Output the (x, y) coordinate of the center of the cell containing the given text.  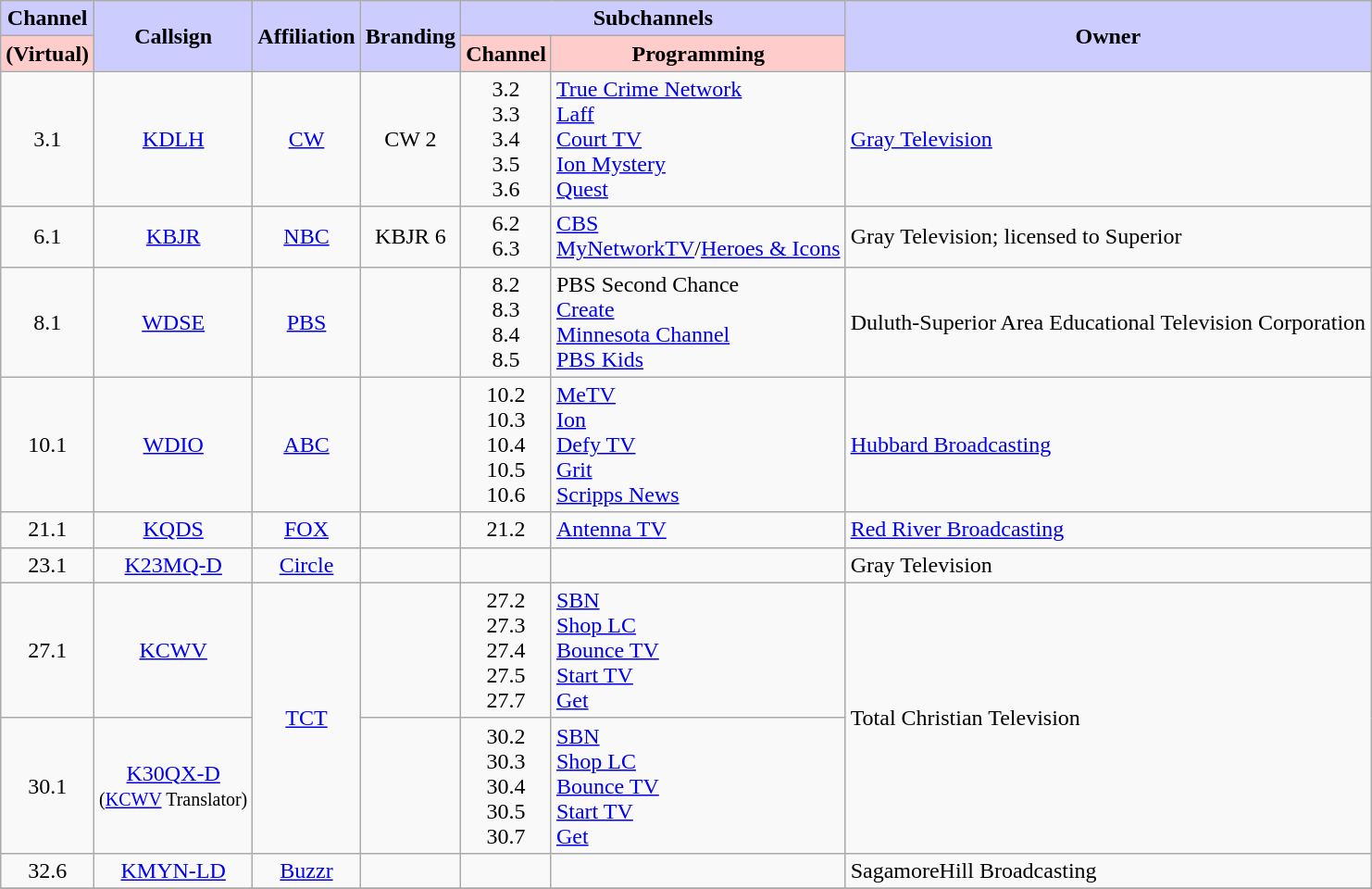
MeTVIonDefy TVGritScripps News (698, 444)
Callsign (174, 36)
Buzzr (306, 870)
Programming (698, 54)
32.6 (48, 870)
6.26.3 (506, 237)
PBS (306, 322)
Owner (1107, 36)
3.23.33.4 3.53.6 (506, 139)
Duluth-Superior Area Educational Television Corporation (1107, 322)
True Crime NetworkLaffCourt TVIon MysteryQuest (698, 139)
PBS Second ChanceCreateMinnesota ChannelPBS Kids (698, 322)
(Virtual) (48, 54)
ABC (306, 444)
FOX (306, 530)
10.1 (48, 444)
KCWV (174, 650)
K23MQ-D (174, 565)
23.1 (48, 565)
KMYN-LD (174, 870)
KBJR 6 (410, 237)
8.28.38.48.5 (506, 322)
21.1 (48, 530)
CW 2 (410, 139)
KBJR (174, 237)
WDIO (174, 444)
8.1 (48, 322)
Branding (410, 36)
KDLH (174, 139)
27.1 (48, 650)
K30QX-D(KCWV Translator) (174, 785)
Affiliation (306, 36)
3.1 (48, 139)
30.1 (48, 785)
Antenna TV (698, 530)
Hubbard Broadcasting (1107, 444)
CW (306, 139)
NBC (306, 237)
KQDS (174, 530)
WDSE (174, 322)
6.1 (48, 237)
Gray Television; licensed to Superior (1107, 237)
21.2 (506, 530)
TCT (306, 718)
27.227.327.427.527.7 (506, 650)
CBSMyNetworkTV/Heroes & Icons (698, 237)
10.2 10.310.410.510.6 (506, 444)
Total Christian Television (1107, 718)
SagamoreHill Broadcasting (1107, 870)
Subchannels (654, 19)
30.230.330.430.530.7 (506, 785)
Red River Broadcasting (1107, 530)
Circle (306, 565)
